Capture the cell that displays the provided text and extract its (X, Y) central coordinate. 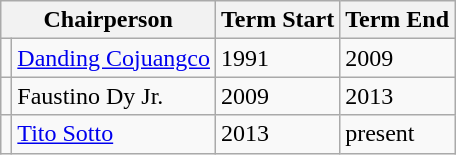
1991 (278, 58)
present (398, 134)
Term End (398, 20)
Term Start (278, 20)
Tito Sotto (114, 134)
Faustino Dy Jr. (114, 96)
Chairperson (108, 20)
Danding Cojuangco (114, 58)
